Find where the given text appears and provide that cell's center as (X, Y) coordinate. 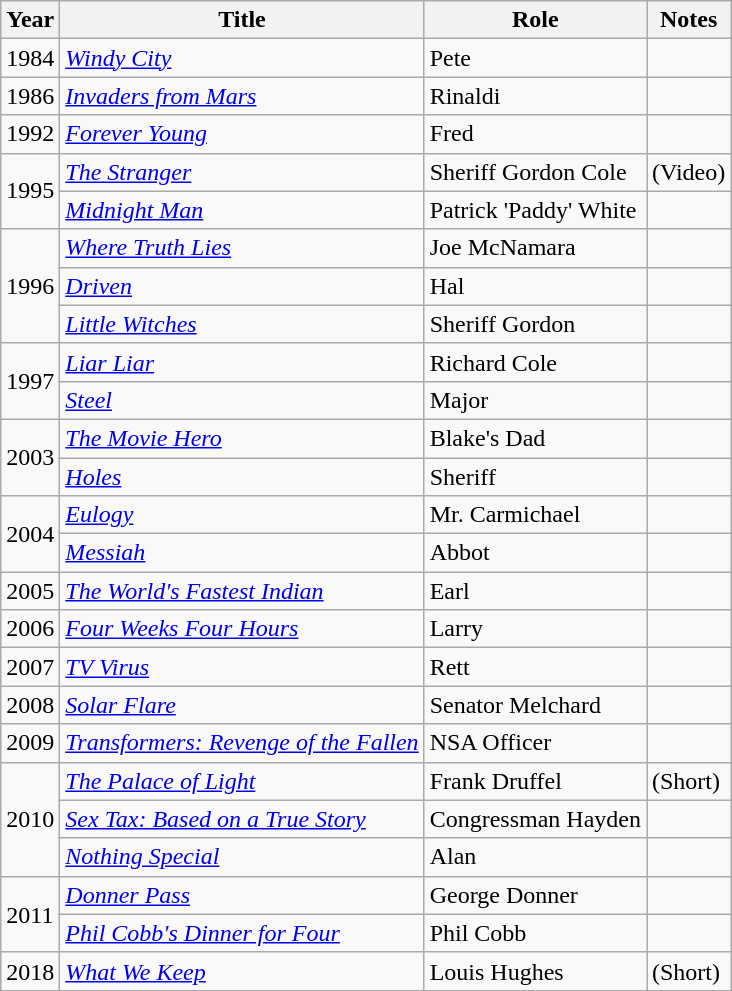
(Video) (688, 172)
TV Virus (242, 667)
1984 (30, 58)
The World's Fastest Indian (242, 591)
Mr. Carmichael (535, 515)
The Palace of Light (242, 781)
Little Witches (242, 324)
Sheriff Gordon (535, 324)
Title (242, 20)
Invaders from Mars (242, 96)
Notes (688, 20)
2007 (30, 667)
Phil Cobb's Dinner for Four (242, 933)
Fred (535, 134)
Pete (535, 58)
Eulogy (242, 515)
Sheriff (535, 477)
Four Weeks Four Hours (242, 629)
Nothing Special (242, 857)
2010 (30, 819)
Donner Pass (242, 895)
2008 (30, 705)
Congressman Hayden (535, 819)
What We Keep (242, 971)
2004 (30, 534)
Sheriff Gordon Cole (535, 172)
Blake's Dad (535, 438)
NSA Officer (535, 743)
Holes (242, 477)
Forever Young (242, 134)
Larry (535, 629)
2011 (30, 914)
Transformers: Revenge of the Fallen (242, 743)
1986 (30, 96)
Rett (535, 667)
1997 (30, 381)
2003 (30, 457)
Major (535, 400)
Phil Cobb (535, 933)
1992 (30, 134)
Patrick 'Paddy' White (535, 210)
2018 (30, 971)
Joe McNamara (535, 248)
Abbot (535, 553)
Midnight Man (242, 210)
Senator Melchard (535, 705)
Alan (535, 857)
Hal (535, 286)
Steel (242, 400)
Year (30, 20)
1996 (30, 286)
Role (535, 20)
Windy City (242, 58)
Earl (535, 591)
2006 (30, 629)
Messiah (242, 553)
Richard Cole (535, 362)
Rinaldi (535, 96)
The Stranger (242, 172)
1995 (30, 191)
Frank Druffel (535, 781)
George Donner (535, 895)
Liar Liar (242, 362)
Where Truth Lies (242, 248)
Louis Hughes (535, 971)
Solar Flare (242, 705)
The Movie Hero (242, 438)
Driven (242, 286)
2005 (30, 591)
2009 (30, 743)
Sex Tax: Based on a True Story (242, 819)
